Provide the [x, y] coordinate of the cell's center where the given text is located.  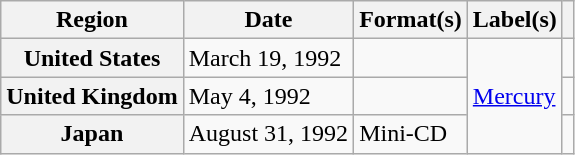
March 19, 1992 [268, 58]
Region [92, 20]
Mini-CD [411, 134]
United States [92, 58]
August 31, 1992 [268, 134]
Mercury [514, 96]
Label(s) [514, 20]
Japan [92, 134]
Date [268, 20]
May 4, 1992 [268, 96]
United Kingdom [92, 96]
Format(s) [411, 20]
